Output the (x, y) coordinate of the center of the cell containing the given text.  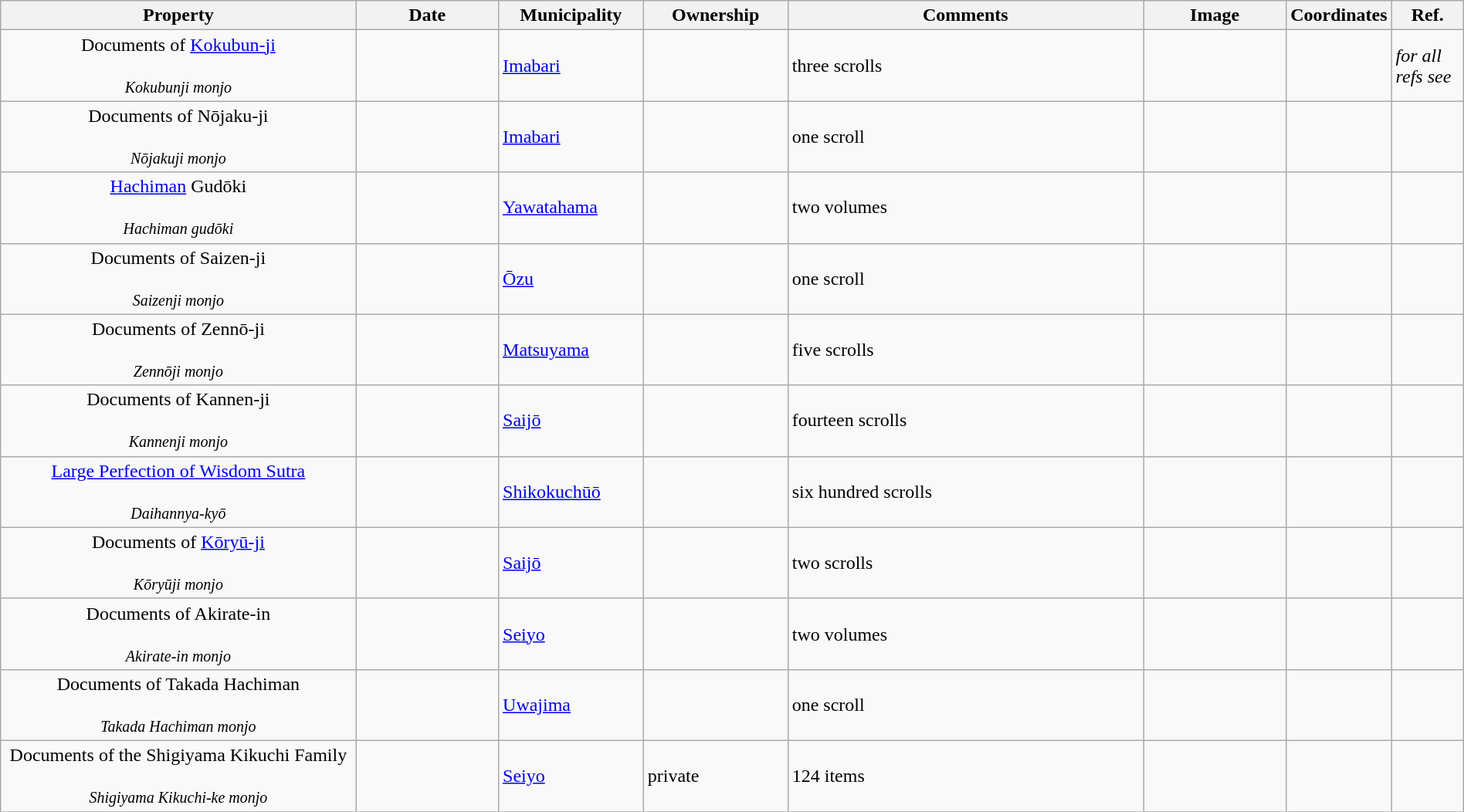
Yawatahama (571, 208)
124 items (965, 776)
private (715, 776)
Documents of Saizen-jiSaizenji monjo (178, 279)
Documents of Kōryū-jiKōryūji monjo (178, 563)
fourteen scrolls (965, 421)
Documents of Zennō-jiZennōji monjo (178, 350)
Large Perfection of Wisdom SutraDaihannya-kyō (178, 492)
Ōzu (571, 279)
Documents of Kannen-jiKannenji monjo (178, 421)
Ref. (1427, 15)
five scrolls (965, 350)
Uwajima (571, 705)
Documents of Takada HachimanTakada Hachiman monjo (178, 705)
Property (178, 15)
Documents of Akirate-inAkirate-in monjo (178, 634)
Matsuyama (571, 350)
Hachiman GudōkiHachiman gudōki (178, 208)
Documents of the Shigiyama Kikuchi FamilyShigiyama Kikuchi-ke monjo (178, 776)
three scrolls (965, 66)
Municipality (571, 15)
for all refs see (1427, 66)
Coordinates (1339, 15)
two scrolls (965, 563)
Comments (965, 15)
Image (1215, 15)
Date (427, 15)
Documents of Nōjaku-jiNōjakuji monjo (178, 137)
six hundred scrolls (965, 492)
Ownership (715, 15)
Shikokuchūō (571, 492)
Documents of Kokubun-jiKokubunji monjo (178, 66)
